Provide the (X, Y) coordinate of the cell's center where the given text is located.  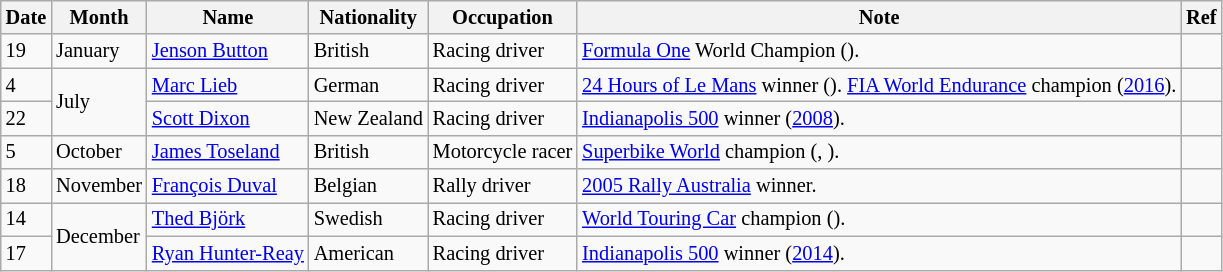
Occupation (502, 17)
Formula One World Champion (). (879, 51)
World Touring Car champion (). (879, 219)
American (368, 253)
December (99, 236)
July (99, 102)
24 Hours of Le Mans winner (). FIA World Endurance champion (2016). (879, 85)
François Duval (228, 186)
22 (26, 118)
Motorcycle racer (502, 152)
5 (26, 152)
January (99, 51)
Rally driver (502, 186)
Note (879, 17)
4 (26, 85)
Thed Björk (228, 219)
New Zealand (368, 118)
October (99, 152)
Swedish (368, 219)
2005 Rally Australia winner. (879, 186)
Superbike World champion (, ). (879, 152)
Indianapolis 500 winner (2008). (879, 118)
Indianapolis 500 winner (2014). (879, 253)
Ref (1201, 17)
18 (26, 186)
James Toseland (228, 152)
19 (26, 51)
Belgian (368, 186)
Jenson Button (228, 51)
November (99, 186)
Nationality (368, 17)
Name (228, 17)
Date (26, 17)
Scott Dixon (228, 118)
Month (99, 17)
German (368, 85)
Marc Lieb (228, 85)
Ryan Hunter-Reay (228, 253)
14 (26, 219)
17 (26, 253)
